Identify which cell holds the provided text, then report its (x, y) central coordinate. 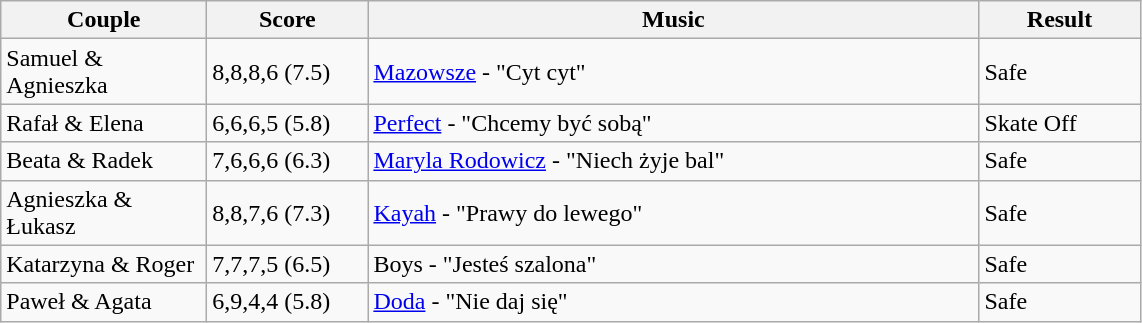
Boys - "Jesteś szalona" (674, 264)
Paweł & Agata (104, 302)
7,7,7,5 (6.5) (288, 264)
6,9,4,4 (5.8) (288, 302)
Perfect - "Chcemy być sobą" (674, 123)
8,8,7,6 (7.3) (288, 212)
Doda - "Nie daj się" (674, 302)
Agnieszka & Łukasz (104, 212)
Rafał & Elena (104, 123)
Music (674, 20)
Samuel & Agnieszka (104, 72)
Maryla Rodowicz - "Niech żyje bal" (674, 161)
8,8,8,6 (7.5) (288, 72)
Result (1060, 20)
Score (288, 20)
Mazowsze - "Cyt cyt" (674, 72)
Katarzyna & Roger (104, 264)
Kayah - "Prawy do lewego" (674, 212)
6,6,6,5 (5.8) (288, 123)
Beata & Radek (104, 161)
Skate Off (1060, 123)
7,6,6,6 (6.3) (288, 161)
Couple (104, 20)
